Return [x, y] of the center of cell containing provided text 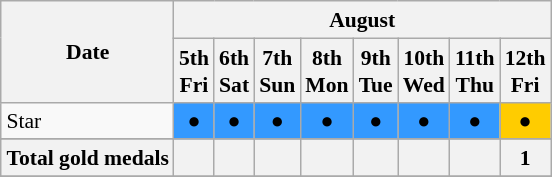
5thFri [194, 70]
8thMon [326, 70]
12thFri [526, 70]
Star [87, 120]
10thWed [424, 70]
1 [526, 158]
9thTue [376, 70]
Total gold medals [87, 158]
Date [87, 52]
11thThu [475, 70]
7thSun [277, 70]
August [362, 20]
6thSat [234, 70]
